Provide the [x, y] coordinate of the cell's center where the given text is located.  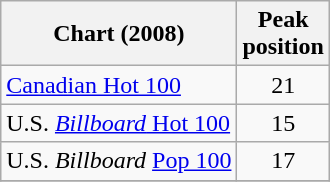
21 [283, 85]
17 [283, 161]
Peakposition [283, 34]
15 [283, 123]
Chart (2008) [119, 34]
U.S. Billboard Hot 100 [119, 123]
Canadian Hot 100 [119, 85]
U.S. Billboard Pop 100 [119, 161]
